Determine the (X, Y) coordinate at the center of the cell enclosing the given text.  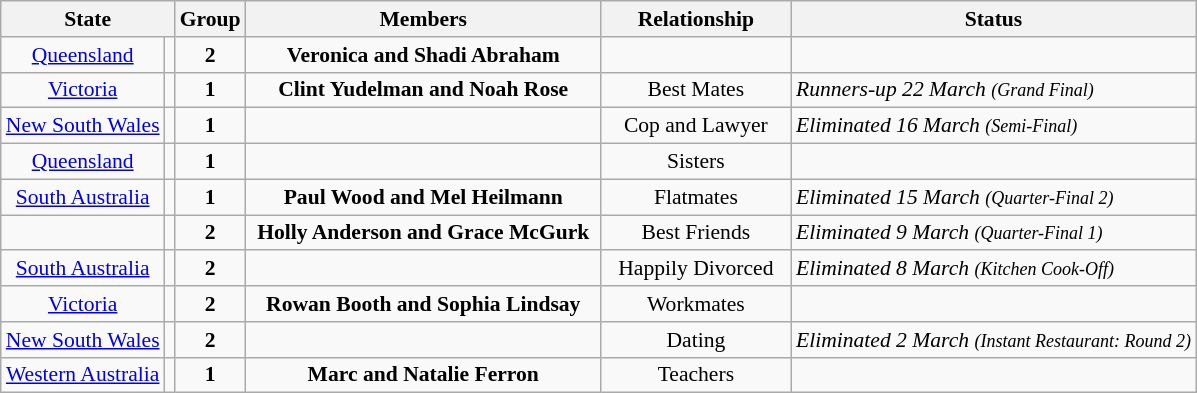
Rowan Booth and Sophia Lindsay (424, 304)
Best Mates (696, 90)
Sisters (696, 162)
Best Friends (696, 233)
Holly Anderson and Grace McGurk (424, 233)
Members (424, 19)
Teachers (696, 375)
Veronica and Shadi Abraham (424, 55)
Western Australia (83, 375)
Flatmates (696, 197)
Clint Yudelman and Noah Rose (424, 90)
Group (210, 19)
Eliminated 8 March (Kitchen Cook-Off) (994, 269)
Runners-up 22 March (Grand Final) (994, 90)
Marc and Natalie Ferron (424, 375)
Dating (696, 340)
Eliminated 2 March (Instant Restaurant: Round 2) (994, 340)
Status (994, 19)
State (88, 19)
Happily Divorced (696, 269)
Eliminated 15 March (Quarter-Final 2) (994, 197)
Eliminated 9 March (Quarter-Final 1) (994, 233)
Workmates (696, 304)
Cop and Lawyer (696, 126)
Paul Wood and Mel Heilmann (424, 197)
Relationship (696, 19)
Eliminated 16 March (Semi-Final) (994, 126)
